Provide the (X, Y) coordinate of the cell's center where the given text is located.  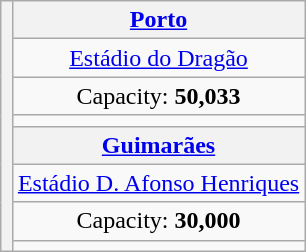
Capacity: 30,000 (158, 221)
Estádio do Dragão (158, 58)
Porto (158, 20)
Guimarães (158, 145)
Capacity: 50,033 (158, 96)
Estádio D. Afonso Henriques (158, 183)
